For the text-containing cell, return its midpoint in (X, Y) coordinate format. 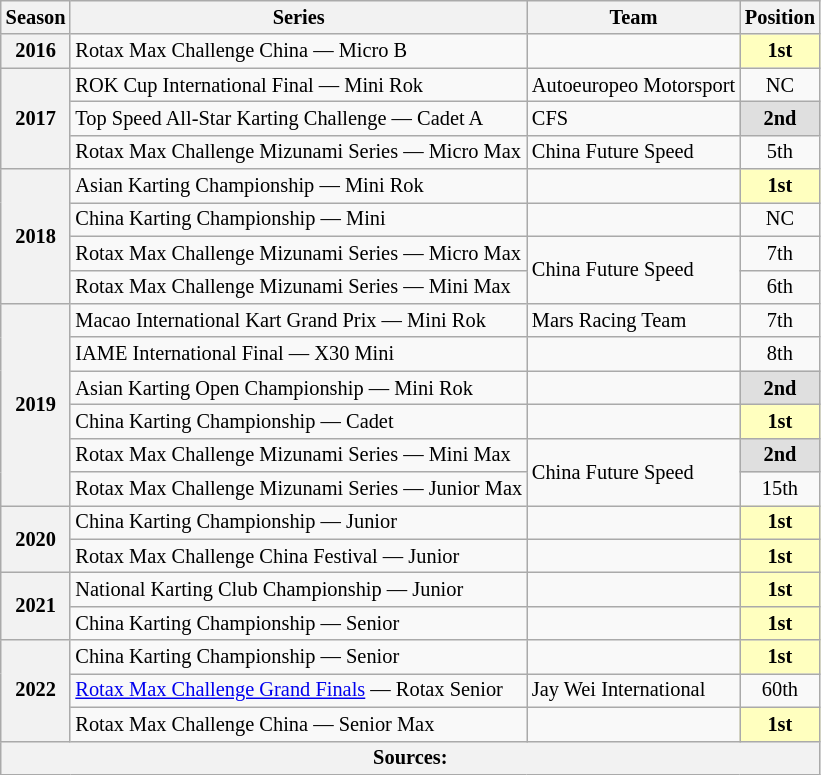
Autoeuropeo Motorsport (634, 85)
China Karting Championship — Junior (298, 522)
2021 (36, 606)
China Karting Championship — Mini (298, 219)
China Karting Championship — Cadet (298, 421)
Season (36, 17)
6th (780, 287)
Series (298, 17)
ROK Cup International Final — Mini Rok (298, 85)
Rotax Max Challenge China — Senior Max (298, 724)
Rotax Max Challenge China — Micro B (298, 51)
Asian Karting Championship — Mini Rok (298, 186)
IAME International Final — X30 Mini (298, 354)
60th (780, 690)
2016 (36, 51)
2019 (36, 404)
Asian Karting Open Championship — Mini Rok (298, 388)
Rotax Max Challenge Grand Finals — Rotax Senior (298, 690)
Rotax Max Challenge Mizunami Series — Junior Max (298, 489)
5th (780, 152)
Mars Racing Team (634, 320)
Position (780, 17)
Top Speed All-Star Karting Challenge — Cadet A (298, 118)
8th (780, 354)
2022 (36, 690)
2018 (36, 236)
Sources: (410, 758)
Macao International Kart Grand Prix — Mini Rok (298, 320)
15th (780, 489)
2017 (36, 118)
National Karting Club Championship — Junior (298, 589)
Team (634, 17)
Rotax Max Challenge China Festival — Junior (298, 556)
Jay Wei International (634, 690)
CFS (634, 118)
2020 (36, 538)
